Identify which cell holds the provided text, then report its [x, y] central coordinate. 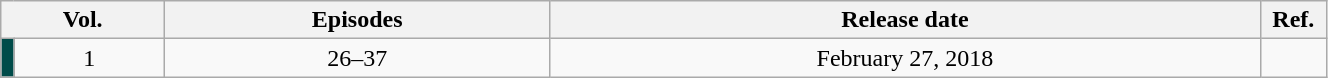
Episodes [358, 20]
Release date [905, 20]
February 27, 2018 [905, 58]
1 [90, 58]
Ref. [1293, 20]
Vol. [83, 20]
26–37 [358, 58]
